Scan for the cell matching the given text and deliver its (X, Y) coordinate at center. 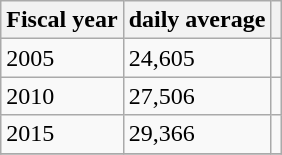
24,605 (197, 58)
29,366 (197, 134)
2015 (62, 134)
27,506 (197, 96)
2010 (62, 96)
Fiscal year (62, 20)
2005 (62, 58)
daily average (197, 20)
